Return the [X, Y] coordinate for the center point of the cell that contains the specified text.  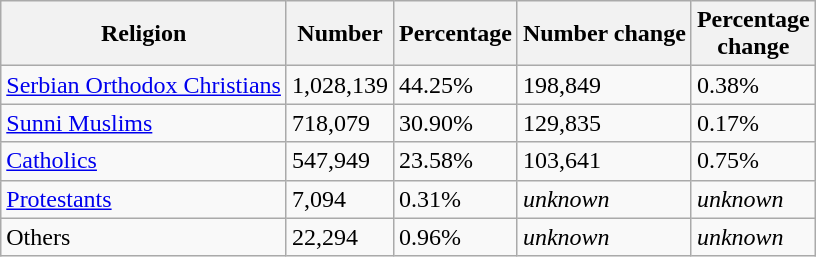
0.31% [456, 199]
7,094 [340, 199]
Others [144, 237]
0.38% [753, 85]
Sunni Muslims [144, 123]
547,949 [340, 161]
Percentage change [753, 34]
Number [340, 34]
44.25% [456, 85]
198,849 [604, 85]
718,079 [340, 123]
30.90% [456, 123]
Serbian Orthodox Christians [144, 85]
Protestants [144, 199]
Religion [144, 34]
Number change [604, 34]
129,835 [604, 123]
23.58% [456, 161]
0.75% [753, 161]
22,294 [340, 237]
Catholics [144, 161]
1,028,139 [340, 85]
0.17% [753, 123]
0.96% [456, 237]
103,641 [604, 161]
Percentage [456, 34]
